Scan for the cell matching the given text and deliver its [X, Y] coordinate at center. 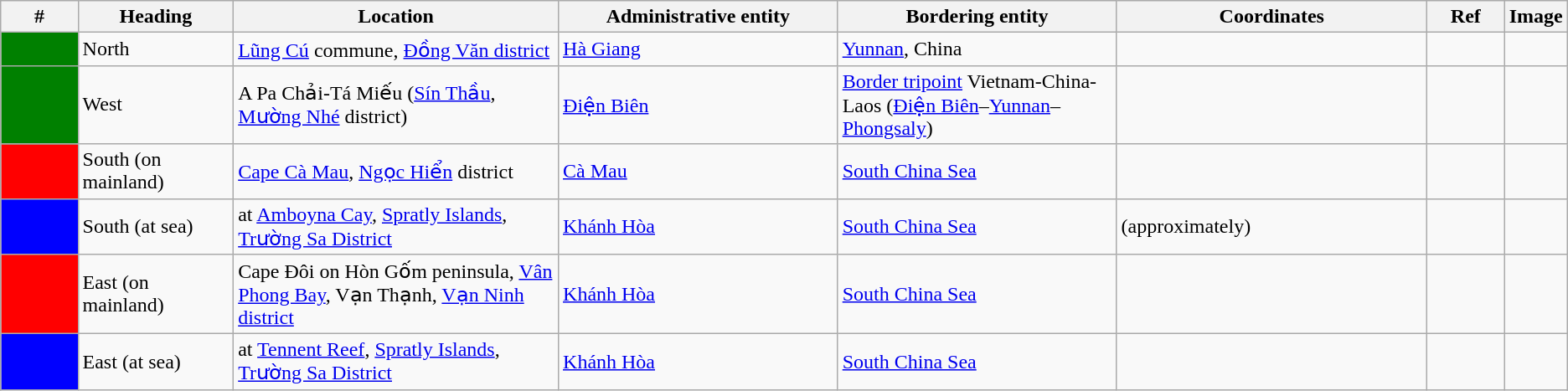
# [39, 17]
Cape Cà Mau, Ngọc Hiển district [396, 171]
Điện Biên [699, 105]
Coordinates [1271, 17]
Hà Giang [699, 49]
South (at sea) [156, 226]
Heading [156, 17]
Bordering entity [977, 17]
Location [396, 17]
at Tennent Reef, Spratly Islands, Trường Sa District [396, 362]
Border tripoint Vietnam-China-Laos (Điện Biên–Yunnan–Phongsaly) [977, 105]
East (on mainland) [156, 295]
(approximately) [1271, 226]
South (on mainland) [156, 171]
at Amboyna Cay, Spratly Islands, Trường Sa District [396, 226]
Ref [1466, 17]
Image [1536, 17]
Cà Mau [699, 171]
Yunnan, China [977, 49]
Cape Đôi on Hòn Gốm peninsula, Vân Phong Bay, Vạn Thạnh, Vạn Ninh district [396, 295]
West [156, 105]
Administrative entity [699, 17]
East (at sea) [156, 362]
North [156, 49]
Lũng Cú commune, Đồng Văn district [396, 49]
A Pa Chải-Tá Miếu (Sín Thầu, Mường Nhé district) [396, 105]
